Extract the [X, Y] coordinate from the center of the cell holding the provided text.  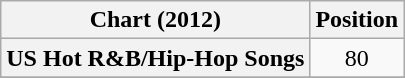
US Hot R&B/Hip-Hop Songs [156, 58]
80 [357, 58]
Chart (2012) [156, 20]
Position [357, 20]
